For the text-containing cell, return its midpoint in [X, Y] coordinate format. 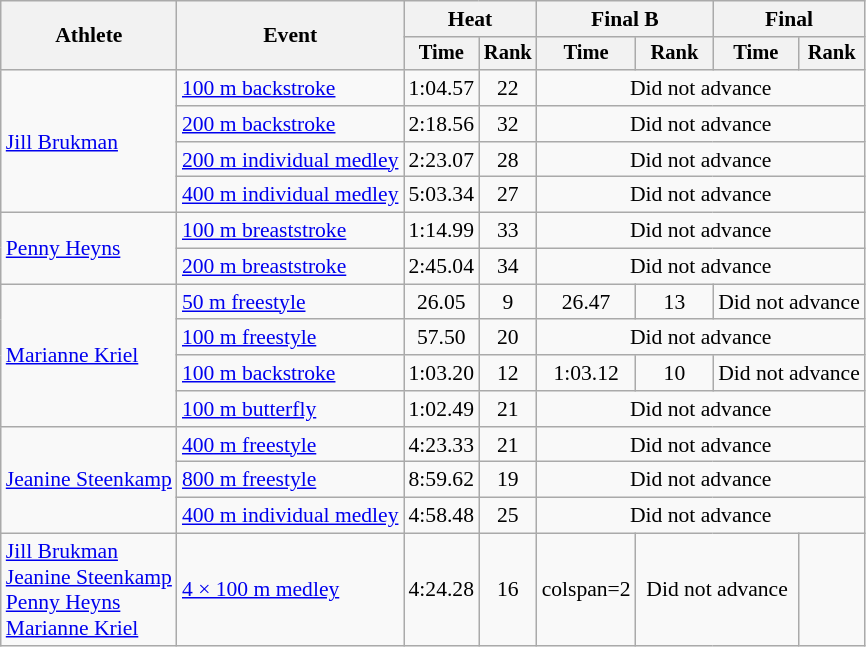
Jill Brukman [89, 141]
22 [508, 88]
5:03.34 [442, 195]
colspan=2 [586, 590]
28 [508, 160]
Jeanine Steenkamp [89, 480]
200 m individual medley [290, 160]
34 [508, 267]
Event [290, 36]
2:23.07 [442, 160]
50 m freestyle [290, 302]
4:24.28 [442, 590]
200 m backstroke [290, 124]
10 [675, 373]
Final [789, 19]
4 × 100 m medley [290, 590]
33 [508, 231]
100 m butterfly [290, 409]
8:59.62 [442, 480]
57.50 [442, 338]
100 m freestyle [290, 338]
Final B [626, 19]
16 [508, 590]
200 m breaststroke [290, 267]
32 [508, 124]
13 [675, 302]
Heat [470, 19]
4:23.33 [442, 445]
Jill BrukmanJeanine SteenkampPenny HeynsMarianne Kriel [89, 590]
26.05 [442, 302]
1:03.20 [442, 373]
27 [508, 195]
Athlete [89, 36]
20 [508, 338]
26.47 [586, 302]
800 m freestyle [290, 480]
9 [508, 302]
4:58.48 [442, 516]
1:04.57 [442, 88]
25 [508, 516]
12 [508, 373]
19 [508, 480]
Marianne Kriel [89, 355]
1:02.49 [442, 409]
1:14.99 [442, 231]
Penny Heyns [89, 248]
2:18.56 [442, 124]
400 m freestyle [290, 445]
100 m breaststroke [290, 231]
1:03.12 [586, 373]
2:45.04 [442, 267]
